Pinpoint the cell where the given text exists, returning its [x, y] midpoint coordinate. 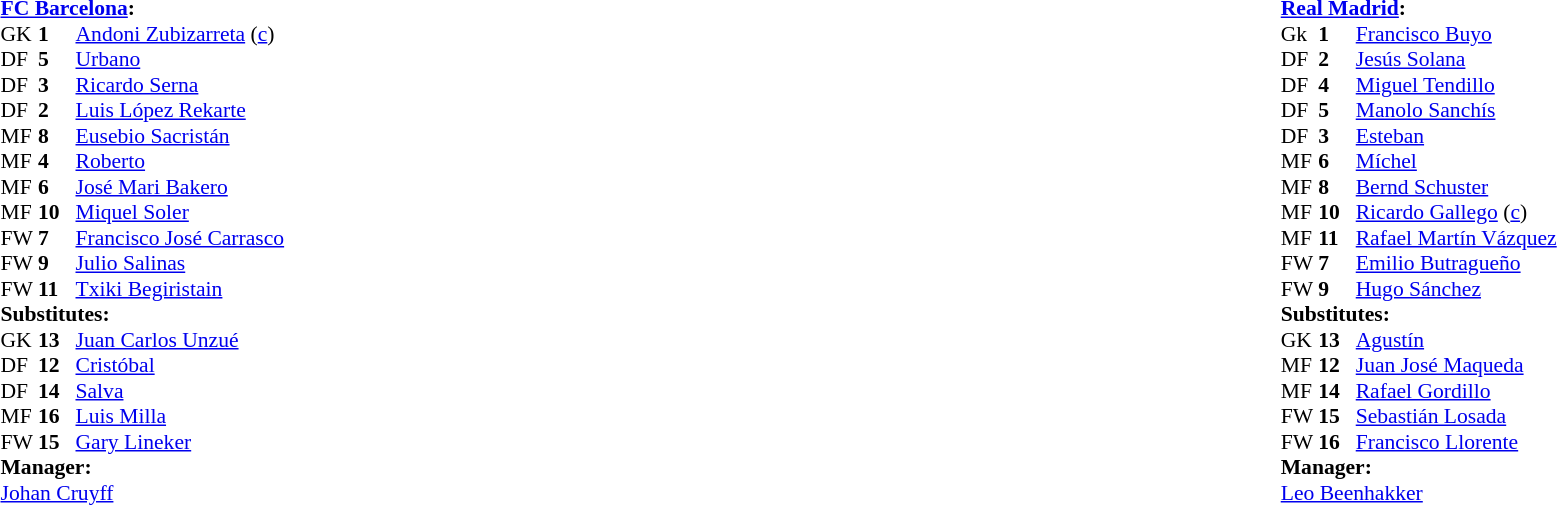
Luis Milla [180, 417]
Agustín [1456, 340]
Hugo Sánchez [1456, 289]
Bernd Schuster [1456, 187]
Juan José Maqueda [1456, 365]
Ricardo Serna [180, 85]
Francisco José Carrasco [180, 238]
Juan Carlos Unzué [180, 340]
Manolo Sanchís [1456, 111]
Txiki Begiristain [180, 289]
Francisco Llorente [1456, 442]
Esteban [1456, 136]
Jesús Solana [1456, 59]
Emilio Butragueño [1456, 263]
Rafael Martín Vázquez [1456, 238]
Miguel Tendillo [1456, 85]
Miquel Soler [180, 213]
Andoni Zubizarreta (c) [180, 34]
Gary Lineker [180, 442]
José Mari Bakero [180, 187]
Urbano [180, 59]
Eusebio Sacristán [180, 136]
Rafael Gordillo [1456, 391]
Gk [1300, 34]
Francisco Buyo [1456, 34]
Ricardo Gallego (c) [1456, 213]
Cristóbal [180, 365]
Julio Salinas [180, 263]
Luis López Rekarte [180, 111]
Sebastián Losada [1456, 417]
Salva [180, 391]
Roberto [180, 161]
Míchel [1456, 161]
